Locate the cell with the specified text and output its (X, Y) center coordinate. 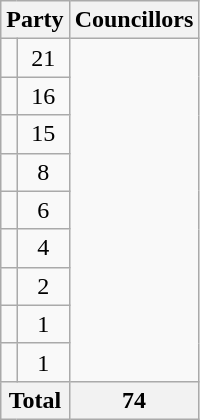
6 (43, 210)
16 (43, 96)
Party (35, 20)
15 (43, 134)
8 (43, 172)
74 (134, 400)
2 (43, 286)
21 (43, 58)
4 (43, 248)
Total (35, 400)
Councillors (134, 20)
